Determine the (x, y) coordinate at the center of the cell enclosing the given text.  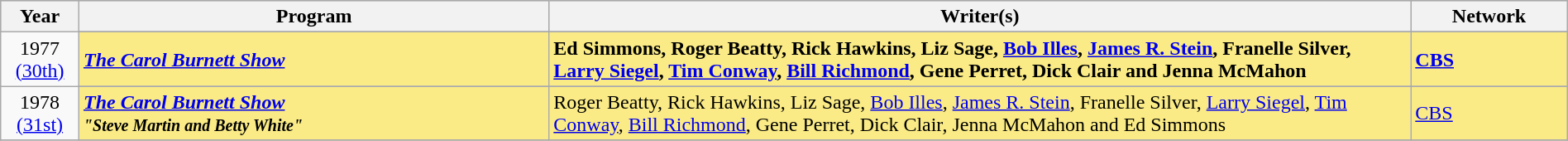
1977(30th) (40, 60)
Year (40, 17)
Writer(s) (980, 17)
The Carol Burnett Show"Steve Martin and Betty White" (313, 113)
Network (1489, 17)
Program (313, 17)
1978(31st) (40, 113)
The Carol Burnett Show (313, 60)
